Determine the [X, Y] coordinate at the center of the cell enclosing the given text.  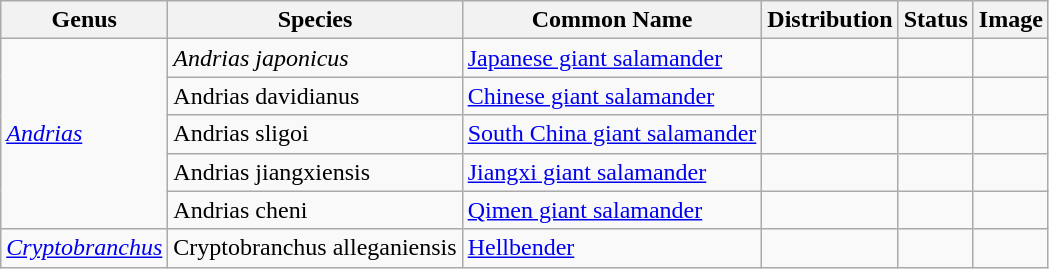
Andrias jiangxiensis [315, 172]
Japanese giant salamander [612, 58]
Species [315, 20]
Chinese giant salamander [612, 96]
Andrias sligoi [315, 134]
Cryptobranchus [84, 248]
Andrias japonicus [315, 58]
Cryptobranchus alleganiensis [315, 248]
South China giant salamander [612, 134]
Andrias cheni [315, 210]
Hellbender [612, 248]
Andrias [84, 134]
Distribution [830, 20]
Status [936, 20]
Common Name [612, 20]
Image [1010, 20]
Andrias davidianus [315, 96]
Genus [84, 20]
Qimen giant salamander [612, 210]
Jiangxi giant salamander [612, 172]
